Provide the (x, y) coordinate of the cell's center where the given text is located.  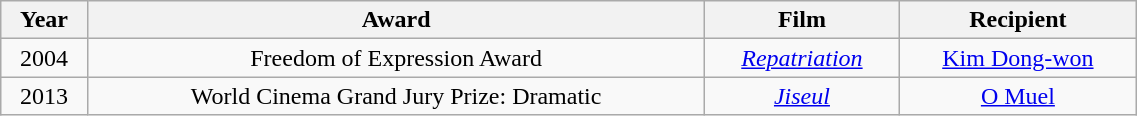
2004 (44, 58)
World Cinema Grand Jury Prize: Dramatic (396, 96)
Film (802, 20)
O Muel (1018, 96)
Freedom of Expression Award (396, 58)
Recipient (1018, 20)
2013 (44, 96)
Repatriation (802, 58)
Jiseul (802, 96)
Award (396, 20)
Year (44, 20)
Kim Dong-won (1018, 58)
